Return [X, Y] of the center of cell containing provided text 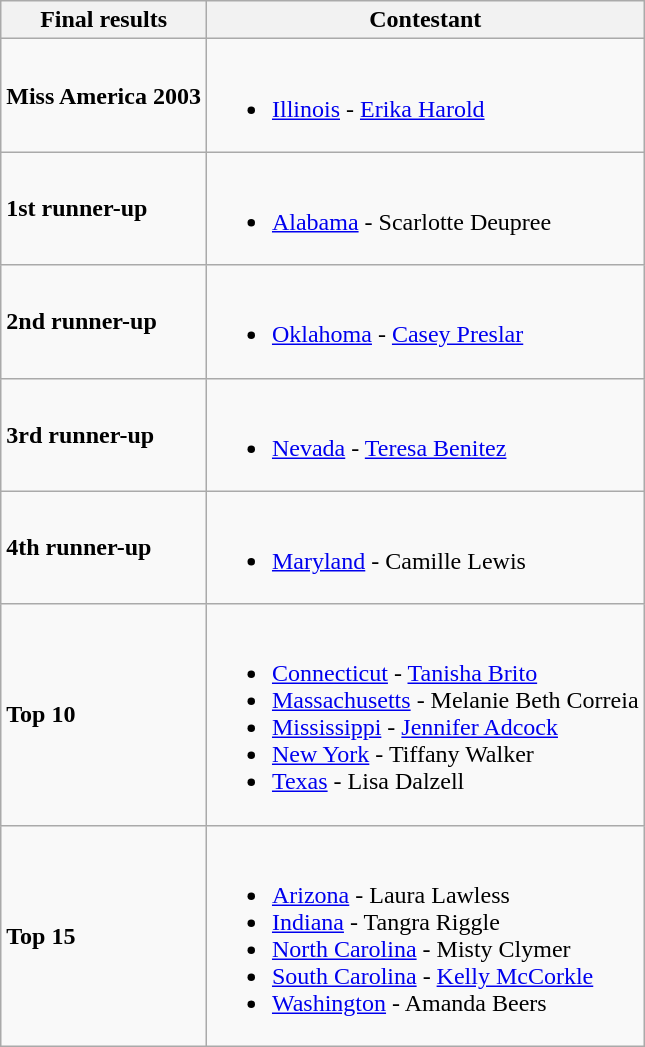
Alabama - Scarlotte Deupree [425, 208]
Connecticut - Tanisha Brito Massachusetts - Melanie Beth Correia Mississippi - Jennifer Adcock New York - Tiffany Walker Texas - Lisa Dalzell [425, 714]
Oklahoma - Casey Preslar [425, 322]
Final results [104, 20]
4th runner-up [104, 548]
2nd runner-up [104, 322]
Arizona - Laura Lawless Indiana - Tangra Riggle North Carolina - Misty Clymer South Carolina - Kelly McCorkle Washington - Amanda Beers [425, 936]
Top 15 [104, 936]
3rd runner-up [104, 434]
1st runner-up [104, 208]
Illinois - Erika Harold [425, 96]
Contestant [425, 20]
Miss America 2003 [104, 96]
Nevada - Teresa Benitez [425, 434]
Top 10 [104, 714]
Maryland - Camille Lewis [425, 548]
